Scan for the cell matching the given text and deliver its (x, y) coordinate at center. 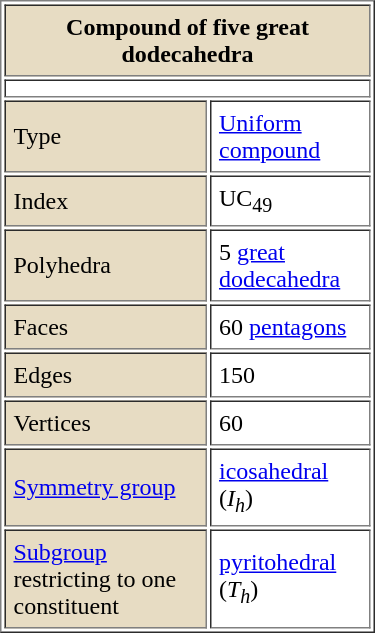
Type (105, 136)
Symmetry group (105, 488)
150 (290, 376)
Compound of five great dodecahedra (187, 40)
pyritohedral (Th) (290, 580)
60 (290, 424)
Faces (105, 328)
Subgroup restricting to one constituent (105, 580)
Vertices (105, 424)
UC49 (290, 202)
icosahedral (Ih) (290, 488)
Edges (105, 376)
5 great dodecahedra (290, 266)
Index (105, 202)
Uniform compound (290, 136)
60 pentagons (290, 328)
Polyhedra (105, 266)
